Search for the cell housing the specified text and yield its (x, y) center coordinate. 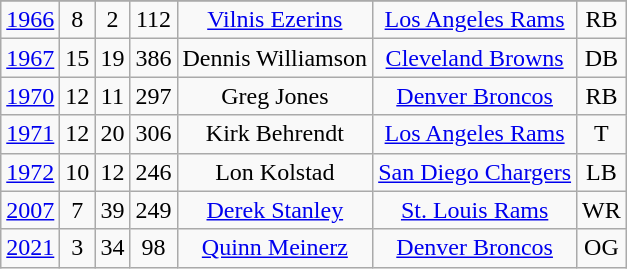
Lon Kolstad (275, 172)
LB (602, 172)
2 (112, 20)
OG (602, 248)
Dennis Williamson (275, 58)
Derek Stanley (275, 210)
15 (78, 58)
19 (112, 58)
Vilnis Ezerins (275, 20)
10 (78, 172)
39 (112, 210)
Cleveland Browns (475, 58)
249 (154, 210)
246 (154, 172)
1966 (30, 20)
98 (154, 248)
San Diego Chargers (475, 172)
St. Louis Rams (475, 210)
3 (78, 248)
386 (154, 58)
34 (112, 248)
Greg Jones (275, 96)
1971 (30, 134)
2007 (30, 210)
7 (78, 210)
8 (78, 20)
Kirk Behrendt (275, 134)
112 (154, 20)
1970 (30, 96)
DB (602, 58)
2021 (30, 248)
WR (602, 210)
297 (154, 96)
1972 (30, 172)
Quinn Meinerz (275, 248)
11 (112, 96)
306 (154, 134)
20 (112, 134)
T (602, 134)
1967 (30, 58)
